Find where the given text appears and provide that cell's center as [X, Y] coordinate. 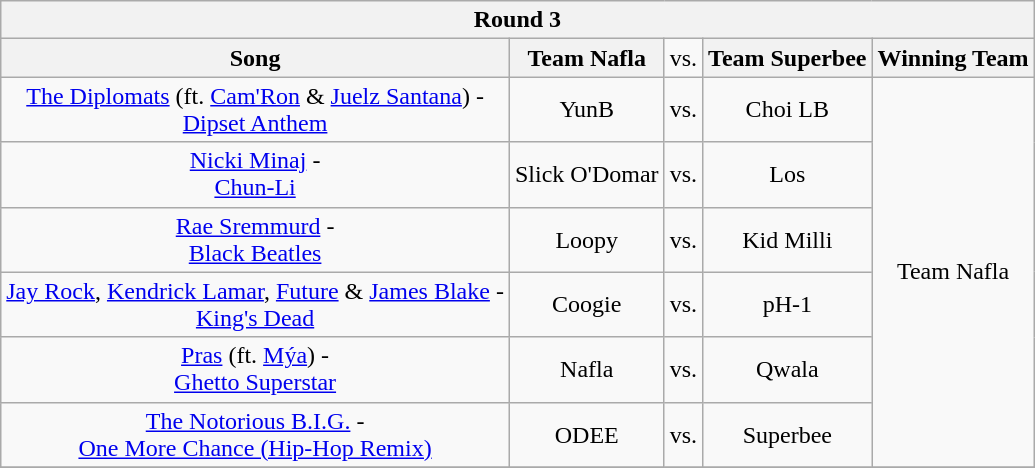
Choi LB [788, 110]
Team Superbee [788, 58]
Loopy [586, 240]
Qwala [788, 370]
Jay Rock, Kendrick Lamar, Future & James Blake - King's Dead [256, 304]
Pras (ft. Mýa) - Ghetto Superstar [256, 370]
The Notorious B.I.G. - One More Chance (Hip-Hop Remix) [256, 434]
Nafla [586, 370]
pH-1 [788, 304]
Song [256, 58]
Superbee [788, 434]
ODEE [586, 434]
Los [788, 174]
Kid Milli [788, 240]
Winning Team [953, 58]
The Diplomats (ft. Cam'Ron & Juelz Santana) - Dipset Anthem [256, 110]
Coogie [586, 304]
Rae Sremmurd - Black Beatles [256, 240]
YunB [586, 110]
Slick O'Domar [586, 174]
Round 3 [518, 20]
Nicki Minaj - Chun-Li [256, 174]
